Pinpoint the cell where the given text exists, returning its [X, Y] midpoint coordinate. 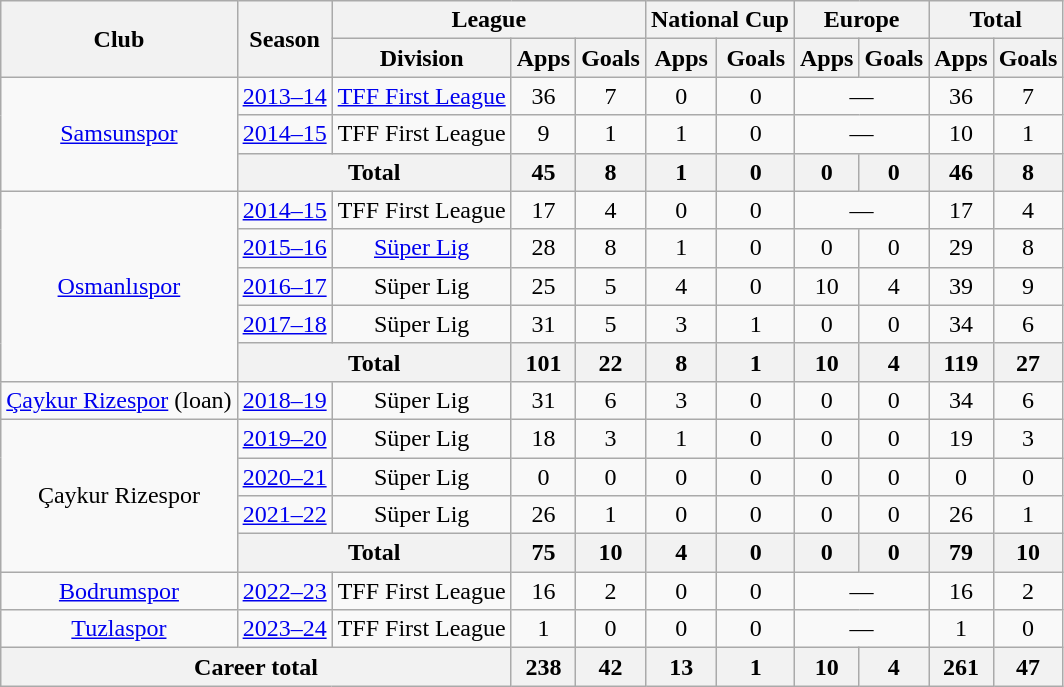
27 [1028, 362]
2019–20 [284, 438]
2013–14 [284, 96]
101 [543, 362]
19 [961, 438]
2015–16 [284, 248]
22 [611, 362]
39 [961, 286]
47 [1028, 667]
Division [422, 58]
Çaykur Rizespor [119, 495]
Europe [862, 20]
45 [543, 172]
Çaykur Rizespor (loan) [119, 400]
National Cup [720, 20]
13 [681, 667]
2017–18 [284, 324]
Bodrumspor [119, 591]
42 [611, 667]
261 [961, 667]
25 [543, 286]
Season [284, 39]
Tuzlaspor [119, 629]
28 [543, 248]
2018–19 [284, 400]
75 [543, 553]
2022–23 [284, 591]
29 [961, 248]
119 [961, 362]
Career total [256, 667]
2021–22 [284, 515]
2023–24 [284, 629]
238 [543, 667]
2020–21 [284, 477]
2016–17 [284, 286]
18 [543, 438]
Club [119, 39]
Osmanlıspor [119, 286]
Samsunspor [119, 134]
League [488, 20]
46 [961, 172]
79 [961, 553]
